Provide the [x, y] coordinate of the cell's center where the given text is located.  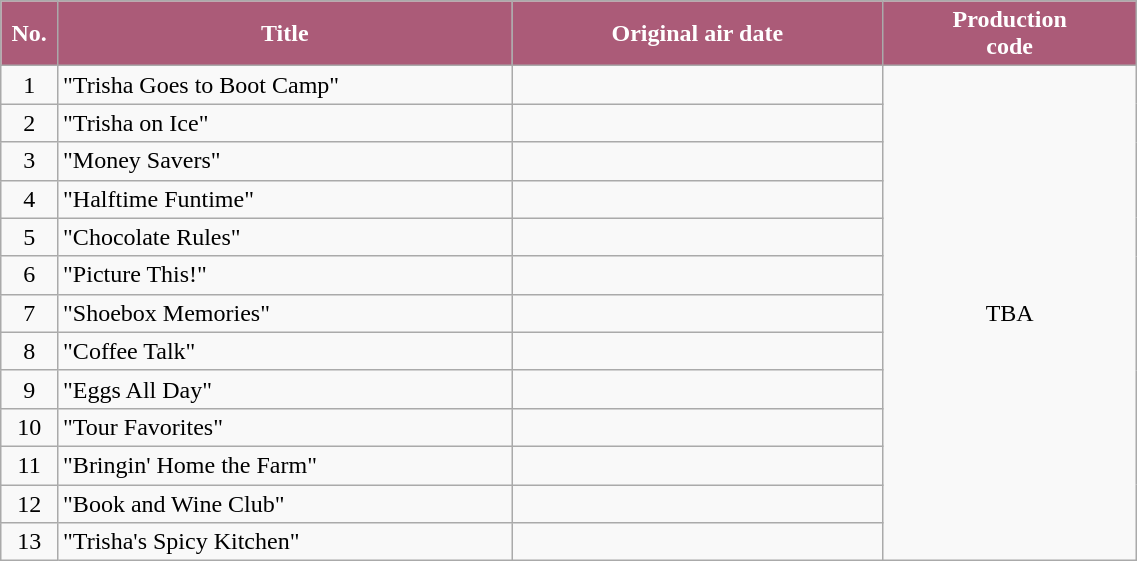
Title [285, 34]
"Trisha Goes to Boot Camp" [285, 85]
"Shoebox Memories" [285, 313]
"Trisha on Ice" [285, 123]
3 [30, 161]
11 [30, 465]
9 [30, 389]
Productioncode [1010, 34]
"Money Savers" [285, 161]
"Coffee Talk" [285, 351]
"Book and Wine Club" [285, 503]
7 [30, 313]
No. [30, 34]
"Tour Favorites" [285, 427]
13 [30, 542]
4 [30, 199]
"Halftime Funtime" [285, 199]
1 [30, 85]
TBA [1010, 314]
"Trisha's Spicy Kitchen" [285, 542]
Original air date [698, 34]
"Picture This!" [285, 275]
"Bringin' Home the Farm" [285, 465]
12 [30, 503]
6 [30, 275]
2 [30, 123]
10 [30, 427]
5 [30, 237]
"Chocolate Rules" [285, 237]
8 [30, 351]
"Eggs All Day" [285, 389]
